Capture the cell that displays the provided text and extract its [x, y] central coordinate. 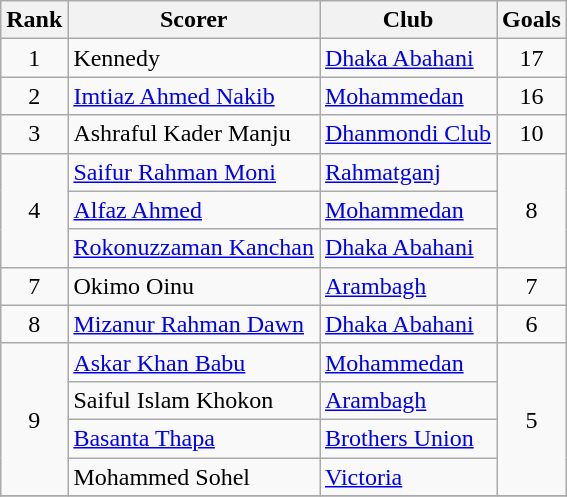
6 [532, 324]
Rank [34, 20]
Goals [532, 20]
1 [34, 58]
10 [532, 134]
Saifur Rahman Moni [194, 172]
Club [408, 20]
Ashraful Kader Manju [194, 134]
Brothers Union [408, 438]
5 [532, 419]
Mizanur Rahman Dawn [194, 324]
Mohammed Sohel [194, 477]
Dhanmondi Club [408, 134]
Askar Khan Babu [194, 362]
Victoria [408, 477]
Rokonuzzaman Kanchan [194, 248]
Okimo Oinu [194, 286]
Basanta Thapa [194, 438]
Saiful Islam Khokon [194, 400]
Scorer [194, 20]
Imtiaz Ahmed Nakib [194, 96]
4 [34, 210]
Rahmatganj [408, 172]
Kennedy [194, 58]
3 [34, 134]
Alfaz Ahmed [194, 210]
9 [34, 419]
2 [34, 96]
16 [532, 96]
17 [532, 58]
